Determine the [x, y] coordinate at the center of the cell enclosing the given text.  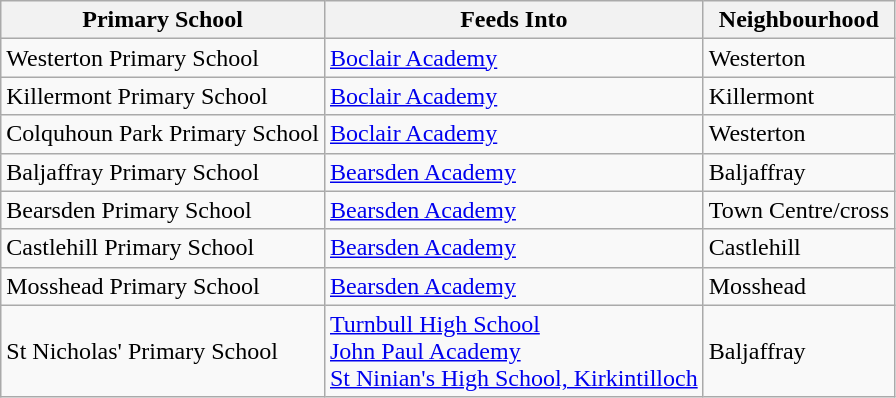
Killermont Primary School [163, 96]
Colquhoun Park Primary School [163, 134]
Castlehill [798, 248]
Turnbull High SchoolJohn Paul AcademySt Ninian's High School, Kirkintilloch [514, 351]
Westerton Primary School [163, 58]
Bearsden Primary School [163, 210]
Town Centre/cross [798, 210]
Feeds Into [514, 20]
Primary School [163, 20]
Neighbourhood [798, 20]
Baljaffray Primary School [163, 172]
Killermont [798, 96]
Mosshead [798, 286]
Mosshead Primary School [163, 286]
Castlehill Primary School [163, 248]
St Nicholas' Primary School [163, 351]
